For the text-containing cell, return its midpoint in [x, y] coordinate format. 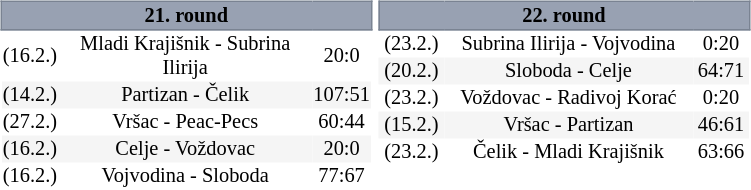
(20.2.) [412, 72]
(27.2.) [30, 122]
Mladi Krajišnik - Subrina Ilirija [186, 56]
22. round [564, 15]
Voždovac - Radivoj Korać [568, 98]
77:67 [342, 176]
Vojvodina - Sloboda [186, 176]
Subrina Ilirija - Vojvodina [568, 44]
Vršac - Peac-Pecs [186, 122]
64:71 [721, 72]
21. round [186, 15]
Celje - Voždovac [186, 150]
Partizan - Čelik [186, 96]
Čelik - Mladi Krajišnik [568, 152]
107:51 [342, 96]
46:61 [721, 126]
(14.2.) [30, 96]
Sloboda - Celje [568, 72]
Vršac - Partizan [568, 126]
(15.2.) [412, 126]
60:44 [342, 122]
63:66 [721, 152]
